Provide the [x, y] coordinate of the cell's center where the given text is located.  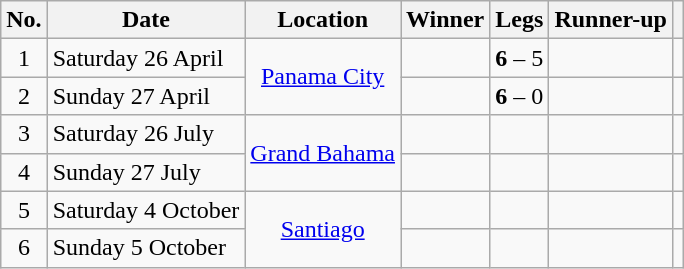
Legs [520, 20]
Winner [444, 20]
Panama City [323, 77]
5 [24, 210]
Grand Bahama [323, 153]
1 [24, 58]
Date [146, 20]
Santiago [323, 229]
3 [24, 134]
6 [24, 248]
Saturday 26 July [146, 134]
6 – 0 [520, 96]
Sunday 5 October [146, 248]
2 [24, 96]
Sunday 27 July [146, 172]
No. [24, 20]
Location [323, 20]
Saturday 4 October [146, 210]
Runner-up [611, 20]
6 – 5 [520, 58]
4 [24, 172]
Saturday 26 April [146, 58]
Sunday 27 April [146, 96]
